Determine the (X, Y) coordinate at the center of the cell enclosing the given text.  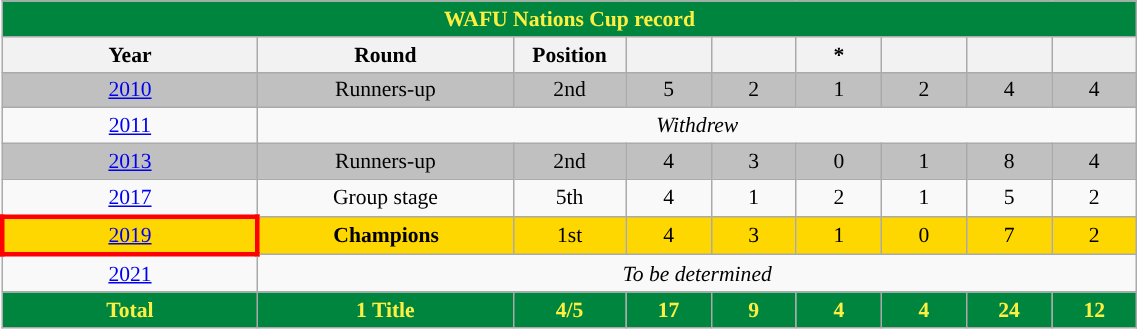
1st (570, 236)
2013 (130, 162)
Total (130, 310)
Position (570, 55)
9 (754, 310)
2011 (130, 126)
7 (1008, 236)
2019 (130, 236)
24 (1008, 310)
Champions (386, 236)
WAFU Nations Cup record (570, 19)
Round (386, 55)
5th (570, 198)
Withdrew (698, 126)
Year (130, 55)
4/5 (570, 310)
1 Title (386, 310)
2017 (130, 198)
To be determined (698, 274)
* (838, 55)
2010 (130, 90)
Group stage (386, 198)
12 (1094, 310)
2021 (130, 274)
17 (668, 310)
8 (1008, 162)
